Return [x, y] of the center of cell containing provided text 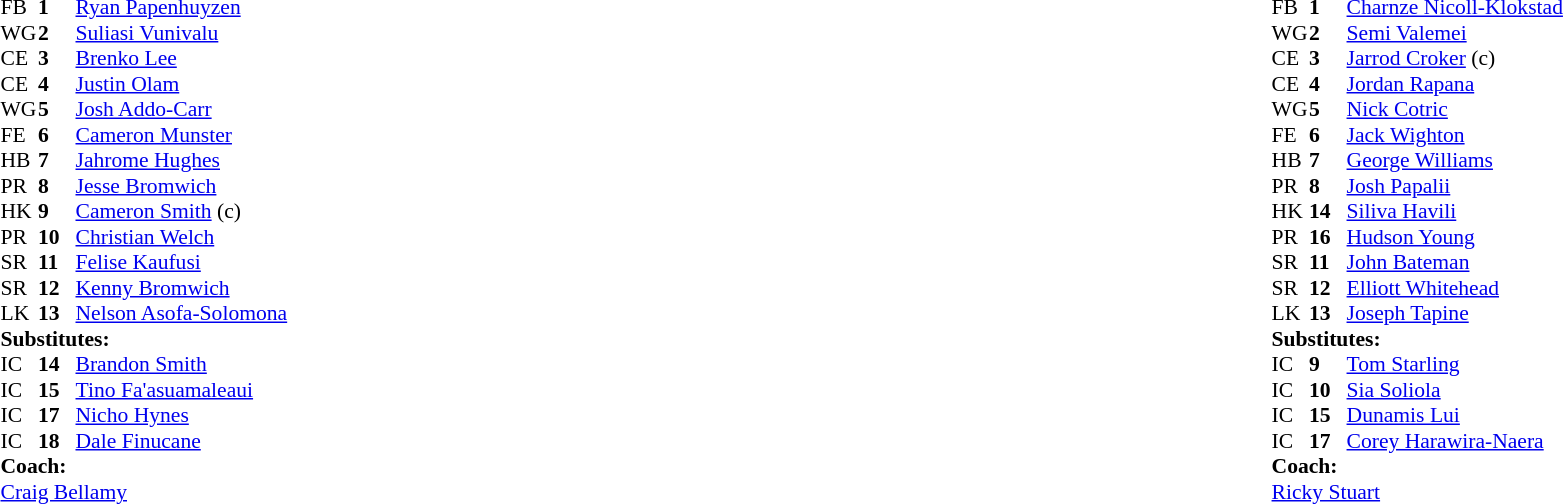
Cameron Smith (c) [182, 211]
Sia Soliola [1455, 390]
Semi Valemei [1455, 33]
Dunamis Lui [1455, 415]
Corey Harawira-Naera [1455, 441]
Siliva Havili [1455, 211]
John Bateman [1455, 263]
Felise Kaufusi [182, 263]
Tino Fa'asuamaleaui [182, 390]
Jesse Bromwich [182, 186]
18 [57, 441]
Elliott Whitehead [1455, 288]
Tom Starling [1455, 365]
Brenko Lee [182, 59]
Brandon Smith [182, 365]
Hudson Young [1455, 237]
Jack Wighton [1455, 135]
Nelson Asofa-Solomona [182, 313]
Suliasi Vunivalu [182, 33]
Kenny Bromwich [182, 288]
Josh Papalii [1455, 186]
Cameron Munster [182, 135]
16 [1328, 237]
Nick Cotric [1455, 109]
Dale Finucane [182, 441]
Josh Addo-Carr [182, 109]
Justin Olam [182, 84]
Nicho Hynes [182, 415]
Jordan Rapana [1455, 84]
Jarrod Croker (c) [1455, 59]
Jahrome Hughes [182, 161]
Joseph Tapine [1455, 313]
George Williams [1455, 161]
Christian Welch [182, 237]
